Scan for the cell matching the given text and deliver its (x, y) coordinate at center. 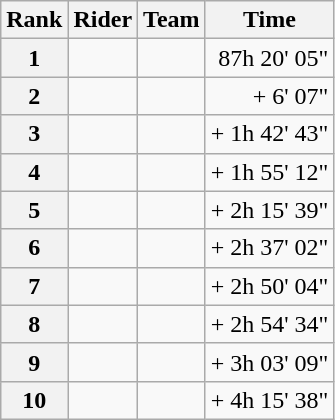
87h 20' 05" (270, 58)
+ 1h 42' 43" (270, 134)
+ 6' 07" (270, 96)
+ 4h 15' 38" (270, 400)
Rider (103, 20)
+ 1h 55' 12" (270, 172)
+ 3h 03' 09" (270, 362)
1 (34, 58)
4 (34, 172)
+ 2h 15' 39" (270, 210)
3 (34, 134)
Time (270, 20)
5 (34, 210)
+ 2h 50' 04" (270, 286)
Rank (34, 20)
+ 2h 54' 34" (270, 324)
+ 2h 37' 02" (270, 248)
7 (34, 286)
10 (34, 400)
2 (34, 96)
8 (34, 324)
6 (34, 248)
9 (34, 362)
Team (172, 20)
